Capture the cell that displays the provided text and extract its [x, y] central coordinate. 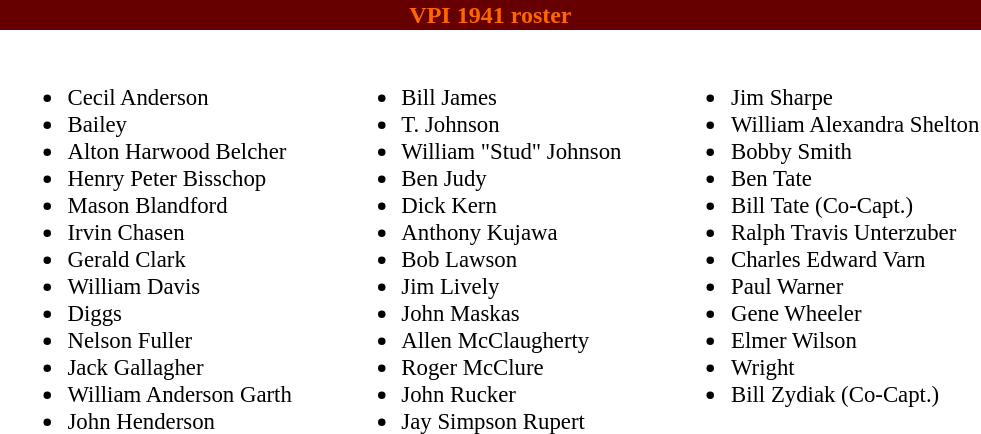
VPI 1941 roster [490, 15]
